Search for the cell housing the specified text and yield its [x, y] center coordinate. 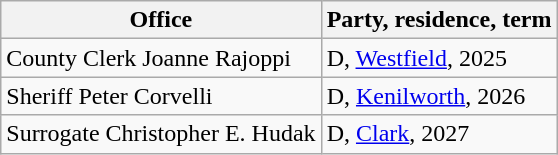
D, Westfield, 2025 [439, 58]
Office [161, 20]
Surrogate Christopher E. Hudak [161, 134]
Party, residence, term [439, 20]
Sheriff Peter Corvelli [161, 96]
D, Kenilworth, 2026 [439, 96]
County Clerk Joanne Rajoppi [161, 58]
D, Clark, 2027 [439, 134]
